Output the [X, Y] coordinate of the center of the cell containing the given text.  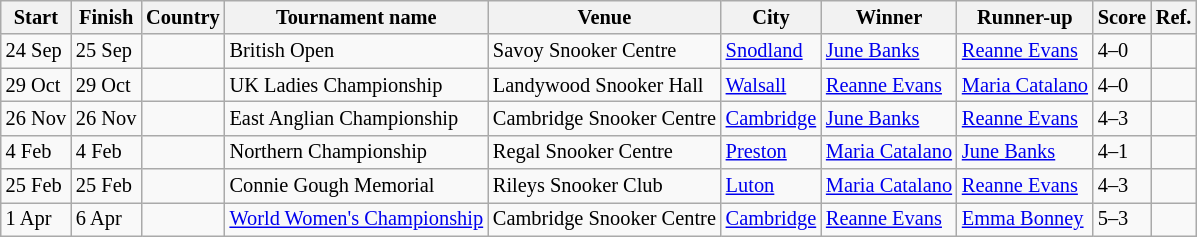
UK Ladies Championship [356, 85]
4–1 [1122, 152]
Preston [771, 152]
Country [182, 17]
Winner [889, 17]
Northern Championship [356, 152]
6 Apr [106, 219]
25 Sep [106, 51]
Runner-up [1025, 17]
Rileys Snooker Club [604, 186]
City [771, 17]
Regal Snooker Centre [604, 152]
Ref. [1174, 17]
Tournament name [356, 17]
Score [1122, 17]
British Open [356, 51]
1 Apr [36, 219]
Savoy Snooker Centre [604, 51]
Finish [106, 17]
Snodland [771, 51]
World Women's Championship [356, 219]
Landywood Snooker Hall [604, 85]
Connie Gough Memorial [356, 186]
5–3 [1122, 219]
24 Sep [36, 51]
East Anglian Championship [356, 118]
Start [36, 17]
Luton [771, 186]
Walsall [771, 85]
Emma Bonney [1025, 219]
Venue [604, 17]
